Find where the given text appears and provide that cell's center as (x, y) coordinate. 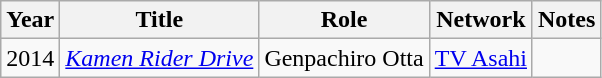
TV Asahi (480, 58)
Year (30, 20)
Title (160, 20)
Network (480, 20)
2014 (30, 58)
Genpachiro Otta (344, 58)
Kamen Rider Drive (160, 58)
Role (344, 20)
Notes (566, 20)
